Extract the [X, Y] coordinate from the center of the cell holding the provided text.  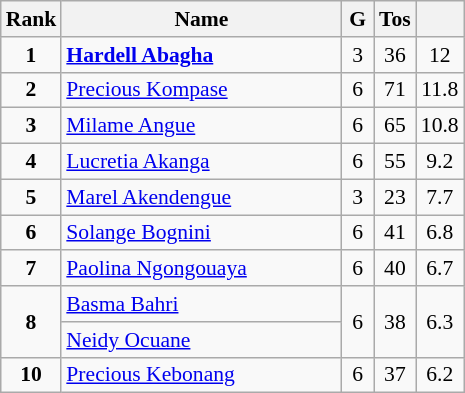
5 [32, 197]
Milame Angue [201, 126]
Paolina Ngongouaya [201, 269]
38 [395, 322]
40 [395, 269]
2 [32, 90]
Lucretia Akanga [201, 162]
9.2 [440, 162]
65 [395, 126]
Basma Bahri [201, 304]
7.7 [440, 197]
6.8 [440, 233]
6.7 [440, 269]
Name [201, 19]
Marel Akendengue [201, 197]
Precious Kebonang [201, 375]
Hardell Abagha [201, 55]
36 [395, 55]
37 [395, 375]
6.3 [440, 322]
6.2 [440, 375]
4 [32, 162]
8 [32, 322]
Neidy Ocuane [201, 340]
71 [395, 90]
7 [32, 269]
Solange Bognini [201, 233]
12 [440, 55]
55 [395, 162]
10 [32, 375]
23 [395, 197]
Tos [395, 19]
10.8 [440, 126]
11.8 [440, 90]
Rank [32, 19]
G [358, 19]
1 [32, 55]
41 [395, 233]
Precious Kompase [201, 90]
